For the text-containing cell, return its midpoint in (X, Y) coordinate format. 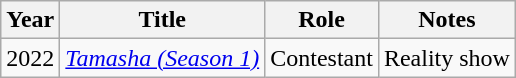
Tamasha (Season 1) (162, 58)
Contestant (322, 58)
Role (322, 20)
Notes (446, 20)
Title (162, 20)
Year (30, 20)
2022 (30, 58)
Reality show (446, 58)
